Pinpoint the cell where the given text exists, returning its [x, y] midpoint coordinate. 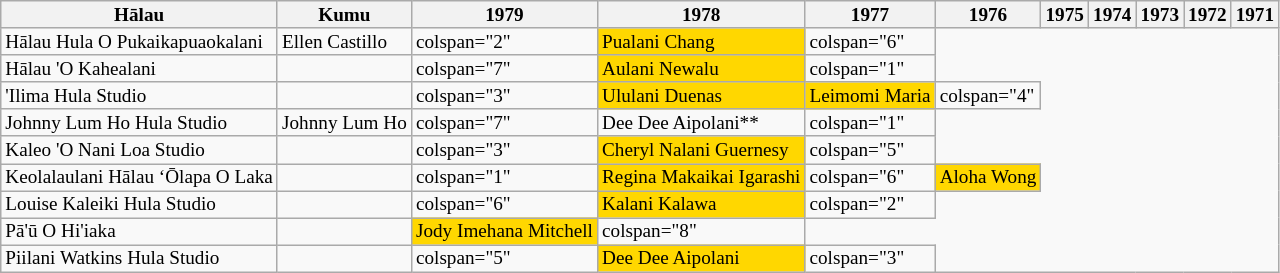
1977 [870, 14]
Louise Kaleiki Hula Studio [140, 204]
Regina Makaikai Igarashi [700, 176]
Ellen Castillo [344, 42]
Kalani Kalawa [700, 204]
Johnny Lum Ho Hula Studio [140, 122]
1979 [504, 14]
1974 [1112, 14]
Leimomi Maria [870, 96]
Piilani Watkins Hula Studio [140, 258]
Pā'ū O Hi'iaka [140, 232]
'Ilima Hula Studio [140, 96]
Kaleo 'O Nani Loa Studio [140, 150]
Johnny Lum Ho [344, 122]
1978 [700, 14]
Keolalaulani Hālau ‘Ōlapa O Laka [140, 176]
Pualani Chang [700, 42]
Hālau [140, 14]
1975 [1065, 14]
Kumu [344, 14]
Hālau 'O Kahealani [140, 68]
1971 [1255, 14]
colspan="8" [700, 232]
Jody Imehana Mitchell [504, 232]
Ululani Duenas [700, 96]
colspan="4" [988, 96]
Aulani Newalu [700, 68]
1973 [1160, 14]
1972 [1208, 14]
Aloha Wong [988, 176]
1976 [988, 14]
Dee Dee Aipolani** [700, 122]
Dee Dee Aipolani [700, 258]
Hālau Hula O Pukaikapuaokalani [140, 42]
Cheryl Nalani Guernesy [700, 150]
